Find where the given text appears and provide that cell's center as (X, Y) coordinate. 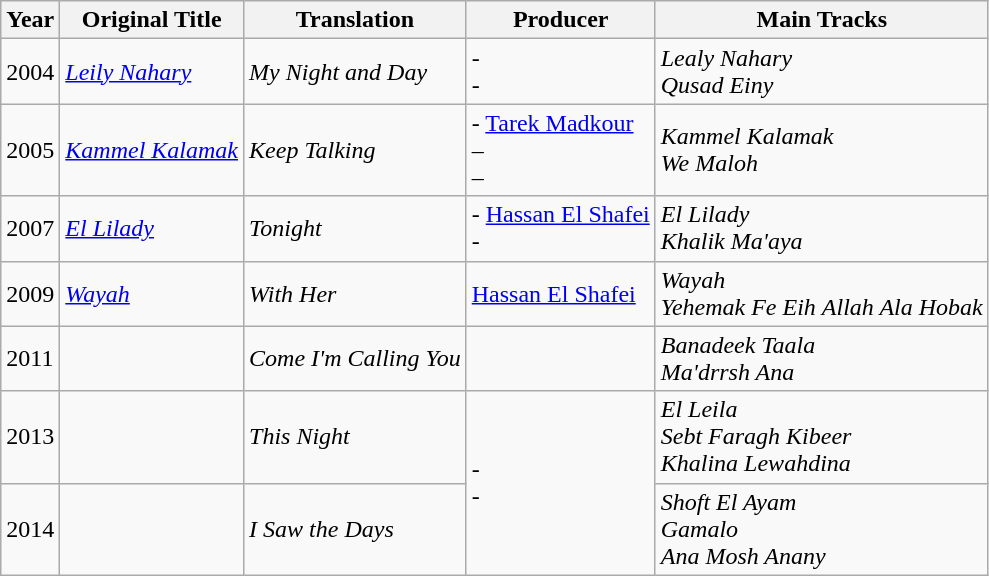
WayahYehemak Fe Eih Allah Ala Hobak (822, 294)
Keep Talking (356, 150)
2009 (30, 294)
Translation (356, 20)
2004 (30, 72)
2013 (30, 437)
El LeilaSebt Faragh KibeerKhalina Lewahdina (822, 437)
2011 (30, 358)
Lealy NaharyQusad Einy (822, 72)
Banadeek TaalaMa'drrsh Ana (822, 358)
I Saw the Days (356, 529)
- Tarek Madkour – – (560, 150)
Kammel Kalamak (152, 150)
2014 (30, 529)
2007 (30, 228)
My Night and Day (356, 72)
With Her (356, 294)
El Lilady (152, 228)
Producer (560, 20)
Come I'm Calling You (356, 358)
- Hassan El Shafei- (560, 228)
Wayah (152, 294)
Year (30, 20)
Tonight (356, 228)
El LiladyKhalik Ma'aya (822, 228)
2005 (30, 150)
Original Title (152, 20)
Main Tracks (822, 20)
Hassan El Shafei (560, 294)
Shoft El AyamGamaloAna Mosh Anany (822, 529)
This Night (356, 437)
Leily Nahary (152, 72)
Kammel KalamakWe Maloh (822, 150)
